Find where the given text appears and provide that cell's center as (x, y) coordinate. 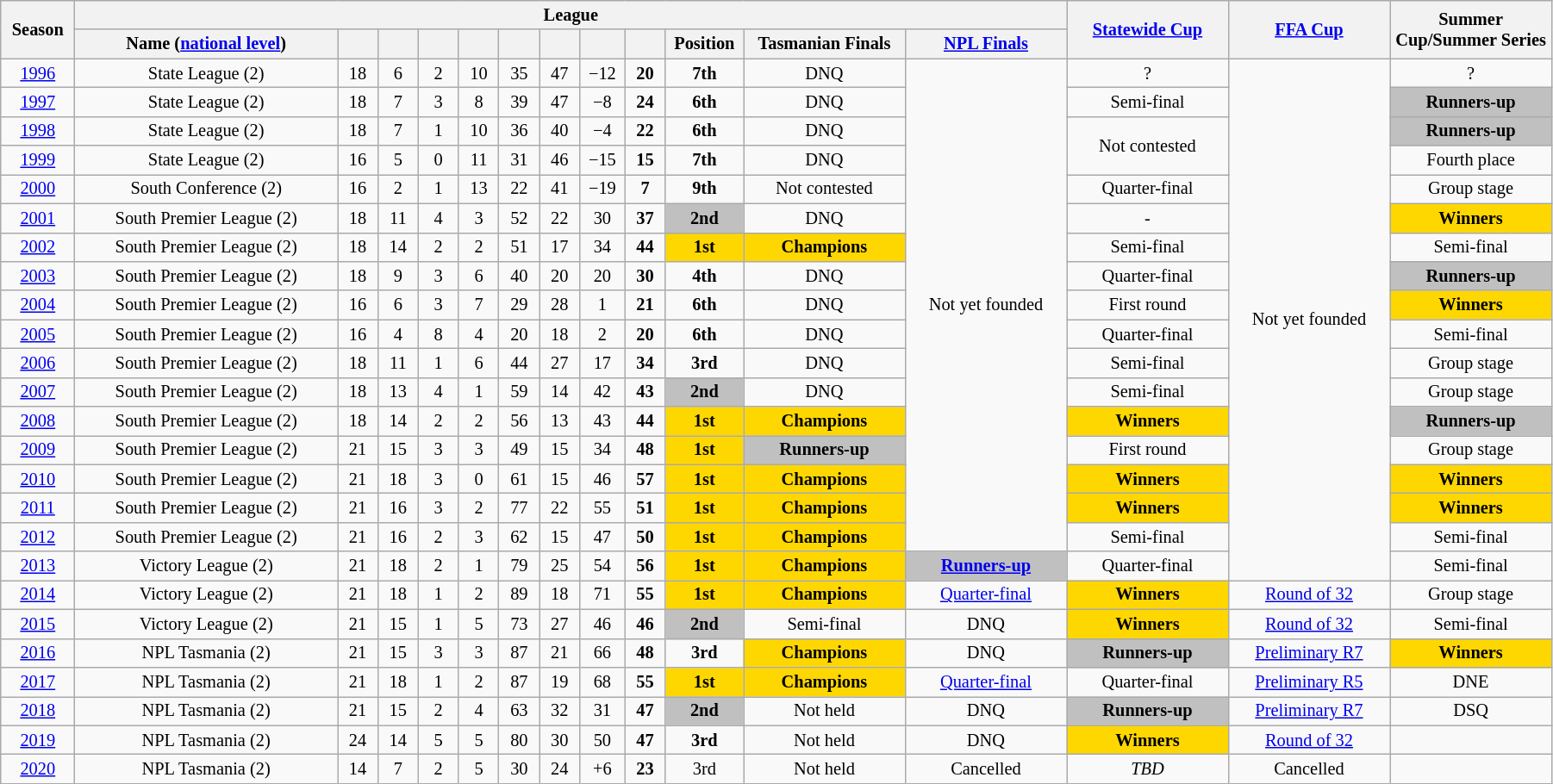
2016 (38, 653)
79 (519, 566)
2013 (38, 566)
2019 (38, 740)
2003 (38, 276)
42 (602, 392)
Summer Cup/Summer Series (1471, 29)
62 (519, 537)
DNE (1471, 681)
2015 (38, 624)
89 (519, 594)
73 (519, 624)
Preliminary R5 (1309, 681)
2018 (38, 711)
−8 (602, 102)
2007 (38, 392)
2010 (38, 479)
54 (602, 566)
−4 (602, 131)
9 (398, 276)
+6 (602, 768)
66 (602, 653)
28 (560, 305)
2011 (38, 507)
FFA Cup (1309, 29)
Fourth place (1471, 160)
1997 (38, 102)
52 (519, 218)
2009 (38, 450)
2006 (38, 363)
Statewide Cup (1148, 29)
Name (national level) (207, 44)
32 (560, 711)
2008 (38, 421)
57 (645, 479)
36 (519, 131)
Position (705, 44)
TBD (1148, 768)
NPL Finals (986, 44)
2020 (38, 768)
−15 (602, 160)
4th (705, 276)
2012 (38, 537)
23 (645, 768)
61 (519, 479)
South Conference (2) (207, 189)
41 (560, 189)
49 (519, 450)
59 (519, 392)
37 (645, 218)
2001 (38, 218)
25 (560, 566)
DSQ (1471, 711)
−19 (602, 189)
Tasmanian Finals (825, 44)
2004 (38, 305)
2014 (38, 594)
9th (705, 189)
1999 (38, 160)
Season (38, 29)
2002 (38, 247)
1996 (38, 73)
80 (519, 740)
68 (602, 681)
35 (519, 73)
1998 (38, 131)
77 (519, 507)
2000 (38, 189)
League (571, 15)
2017 (38, 681)
39 (519, 102)
63 (519, 711)
71 (602, 594)
29 (519, 305)
−12 (602, 73)
- (1148, 218)
19 (560, 681)
2005 (38, 334)
